Locate the cell with the specified text and output its [x, y] center coordinate. 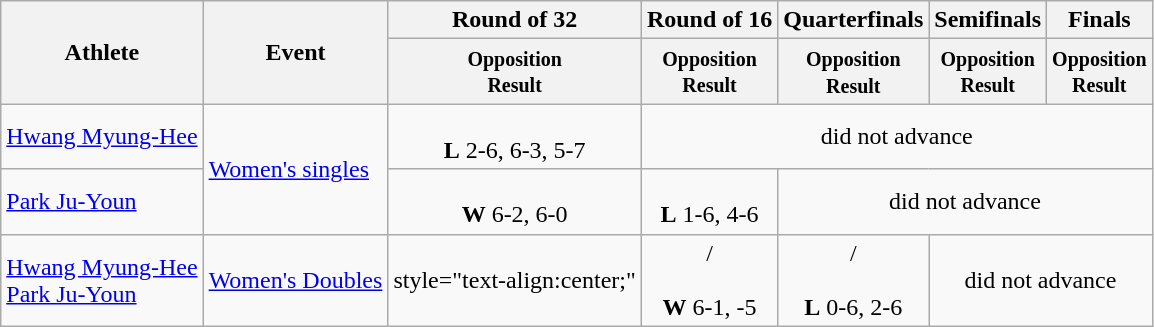
Women's singles [296, 169]
Quarterfinals [854, 20]
Hwang Myung-Hee [102, 136]
W 6-2, 6-0 [514, 202]
Women's Doubles [296, 280]
Event [296, 52]
Round of 16 [709, 20]
Finals [1100, 20]
L 1-6, 4-6 [709, 202]
Athlete [102, 52]
/ W 6-1, -5 [709, 280]
style="text-align:center;" [514, 280]
Semifinals [988, 20]
/ L 0-6, 2-6 [854, 280]
Hwang Myung-Hee Park Ju-Youn [102, 280]
Park Ju-Youn [102, 202]
Round of 32 [514, 20]
L 2-6, 6-3, 5-7 [514, 136]
